Return [X, Y] of the center of cell containing provided text 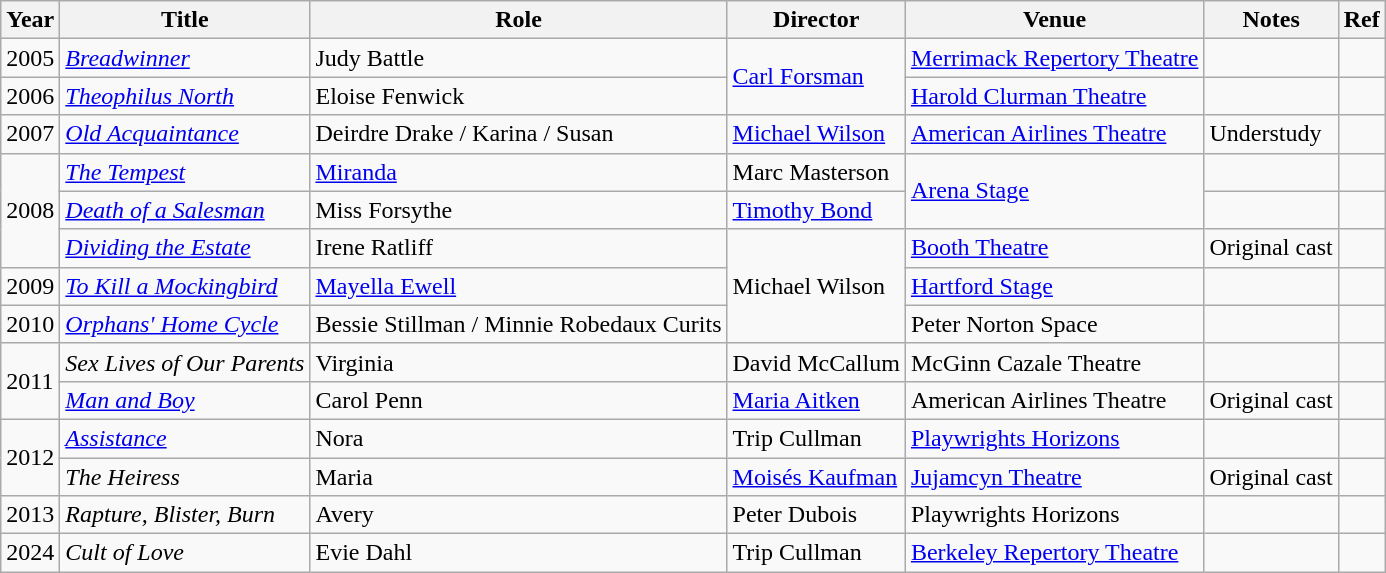
2008 [30, 210]
Nora [518, 438]
Miss Forsythe [518, 210]
Booth Theatre [1054, 248]
2024 [30, 553]
Jujamcyn Theatre [1054, 477]
Miranda [518, 172]
Irene Ratliff [518, 248]
Death of a Salesman [185, 210]
McGinn Cazale Theatre [1054, 362]
Virginia [518, 362]
2013 [30, 515]
Orphans' Home Cycle [185, 324]
Marc Masterson [816, 172]
Timothy Bond [816, 210]
Peter Dubois [816, 515]
Dividing the Estate [185, 248]
David McCallum [816, 362]
Venue [1054, 20]
To Kill a Mockingbird [185, 286]
2010 [30, 324]
Mayella Ewell [518, 286]
Evie Dahl [518, 553]
Maria Aitken [816, 400]
2009 [30, 286]
2005 [30, 58]
2011 [30, 381]
2006 [30, 96]
Maria [518, 477]
Deirdre Drake / Karina / Susan [518, 134]
Old Acquaintance [185, 134]
Sex Lives of Our Parents [185, 362]
Judy Battle [518, 58]
2012 [30, 457]
Title [185, 20]
Eloise Fenwick [518, 96]
Carl Forsman [816, 77]
The Heiress [185, 477]
Moisés Kaufman [816, 477]
Carol Penn [518, 400]
The Tempest [185, 172]
Understudy [1271, 134]
Peter Norton Space [1054, 324]
Notes [1271, 20]
Harold Clurman Theatre [1054, 96]
Role [518, 20]
2007 [30, 134]
Breadwinner [185, 58]
Cult of Love [185, 553]
Merrimack Repertory Theatre [1054, 58]
Director [816, 20]
Berkeley Repertory Theatre [1054, 553]
Year [30, 20]
Rapture, Blister, Burn [185, 515]
Avery [518, 515]
Hartford Stage [1054, 286]
Man and Boy [185, 400]
Theophilus North [185, 96]
Bessie Stillman / Minnie Robedaux Curits [518, 324]
Assistance [185, 438]
Arena Stage [1054, 191]
Ref [1362, 20]
